Detect which cell encompasses the target text, then output its (x, y) center coordinate. 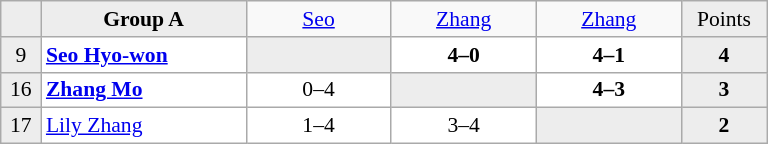
Seo (318, 19)
Group A (144, 19)
4–0 (464, 55)
9 (21, 55)
4–1 (608, 55)
17 (21, 126)
3 (724, 90)
2 (724, 126)
4–3 (608, 90)
0–4 (318, 90)
Seo Hyo-won (144, 55)
Zhang Mo (144, 90)
1–4 (318, 126)
Points (724, 19)
4 (724, 55)
16 (21, 90)
3–4 (464, 126)
Lily Zhang (144, 126)
